Detect which cell encompasses the target text, then output its (X, Y) center coordinate. 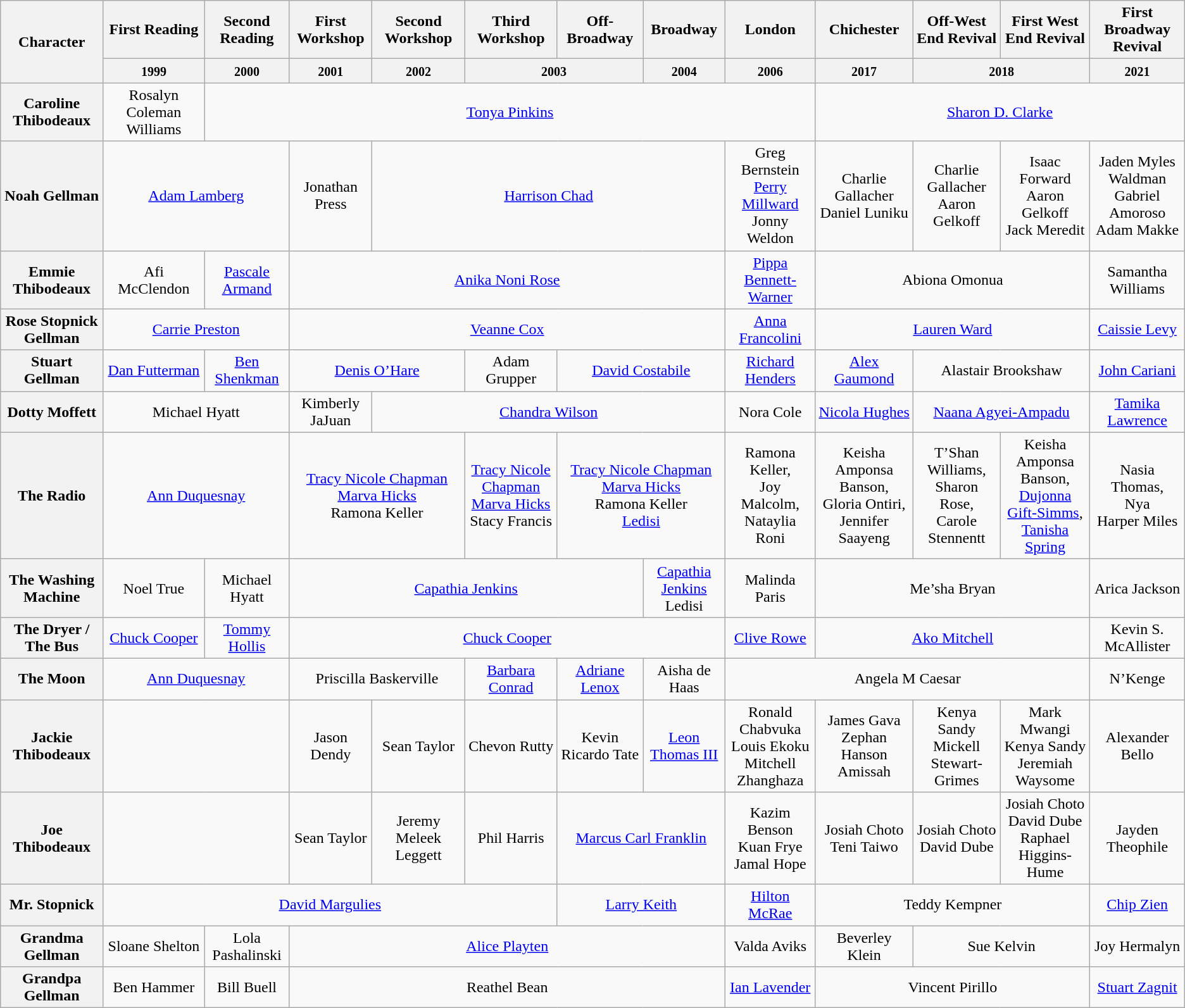
Alex Gaumond (864, 371)
Nicola Hughes (864, 411)
Sharon D. Clarke (1000, 112)
T’Shan Williams, Sharon Rose, Carole Stennentt (956, 495)
Denis O’Hare (377, 371)
David Costabile (641, 371)
Off-West End Revival (956, 30)
London (770, 30)
Alice Playten (508, 947)
Richard Henders (770, 371)
Afi McClendon (154, 280)
Charlie Gallacher Aaron Gelkoff (956, 196)
Noah Gellman (52, 196)
Bill Buell (247, 987)
Caissie Levy (1137, 329)
Tommy Hollis (247, 638)
Malinda Paris (770, 588)
Keisha Amponsa Banson, Dujonna Gift-Simms, Tanisha Spring (1045, 495)
Barbara Conrad (511, 678)
Emmie Thibodeaux (52, 280)
Jonathan Press (330, 196)
Jackie Thibodeaux (52, 746)
Chip Zien (1137, 905)
Tamika Lawrence (1137, 411)
Alexander Bello (1137, 746)
Grandpa Gellman (52, 987)
Alastair Brookshaw (1001, 371)
Ben Hammer (154, 987)
Noel True (154, 588)
Joe Thibodeaux (52, 838)
2001 (330, 71)
Kimberly JaJuan (330, 411)
2006 (770, 71)
Phil Harris (511, 838)
Hilton McRae (770, 905)
Sue Kelvin (1001, 947)
Josiah Choto David Dube (956, 838)
Carrie Preston (196, 329)
2000 (247, 71)
First Workshop (330, 30)
Tracy Nicole Chapman Marva Hicks Stacy Francis (511, 495)
Marcus Carl Franklin (641, 838)
Vincent Pirillo (953, 987)
Ben Shenkman (247, 371)
Jeremy Meleek Leggett (419, 838)
Anika Noni Rose (508, 280)
Adriane Lenox (600, 678)
Isaac Forward Aaron Gelkoff Jack Meredit (1045, 196)
The Radio (52, 495)
Charlie Gallacher Daniel Luniku (864, 196)
Josiah Choto David Dube Raphael Higgins-Hume (1045, 838)
Chandra Wilson (549, 411)
Jayden Theophile (1137, 838)
Chichester (864, 30)
Tracy Nicole Chapman Marva Hicks Ramona Keller Ledisi (641, 495)
Jaden Myles Waldman Gabriel Amoroso Adam Makke (1137, 196)
Arica Jackson (1137, 588)
The Moon (52, 678)
Tonya Pinkins (510, 112)
Beverley Klein (864, 947)
Nasia Thomas, Nya Harper Miles (1137, 495)
Priscilla Baskerville (377, 678)
Abiona Omonua (953, 280)
Reathel Bean (508, 987)
Second Reading (247, 30)
2003 (553, 71)
Larry Keith (641, 905)
2004 (684, 71)
2002 (419, 71)
The Washing Machine (52, 588)
First Reading (154, 30)
Joy Hermalyn (1137, 947)
Rosalyn Coleman Williams (154, 112)
Broadway (684, 30)
Me’sha Bryan (953, 588)
Dotty Moffett (52, 411)
Tracy Nicole Chapman Marva Hicks Ramona Keller (377, 495)
Aisha de Haas (684, 678)
Chevon Rutty (511, 746)
Dan Futterman (154, 371)
Veanne Cox (508, 329)
Stuart Zagnit (1137, 987)
Ako Mitchell (953, 638)
Lola Pashalinski (247, 947)
Kazim Benson Kuan Frye Jamal Hope (770, 838)
2021 (1137, 71)
First Broadway Revival (1137, 30)
David Margulies (330, 905)
Harrison Chad (549, 196)
Character (52, 42)
Samantha Williams (1137, 280)
Kevin S. McAllister (1137, 638)
John Cariani (1137, 371)
Pascale Armand (247, 280)
Naana Agyei-Ampadu (1001, 411)
Ian Lavender (770, 987)
Adam Grupper (511, 371)
Jason Dendy (330, 746)
Mark Mwangi Kenya Sandy Jeremiah Waysome (1045, 746)
Ramona Keller, Joy Malcolm, Nataylia Roni (770, 495)
Kevin Ricardo Tate (600, 746)
Keisha Amponsa Banson, Gloria Ontiri, Jennifer Saayeng (864, 495)
Capathia Jenkins (466, 588)
Grandma Gellman (52, 947)
Kenya Sandy Mickell Stewart-Grimes (956, 746)
Rose Stopnick Gellman (52, 329)
Caroline Thibodeaux (52, 112)
Angela M Caesar (908, 678)
Lauren Ward (953, 329)
N’Kenge (1137, 678)
Leon Thomas III (684, 746)
2018 (1001, 71)
1999 (154, 71)
Anna Francolini (770, 329)
Second Workshop (419, 30)
Josiah Choto Teni Taiwo (864, 838)
Clive Rowe (770, 638)
2017 (864, 71)
Capathia Jenkins Ledisi (684, 588)
Pippa Bennett-Warner (770, 280)
Off-Broadway (600, 30)
Stuart Gellman (52, 371)
Nora Cole (770, 411)
James Gava ZephanHansonAmissah (864, 746)
Ronald Chabvuka Louis Ekoku Mitchell Zhanghaza (770, 746)
Greg Bernstein Perry Millward Jonny Weldon (770, 196)
Teddy Kempner (953, 905)
Mr. Stopnick (52, 905)
Adam Lamberg (196, 196)
Third Workshop (511, 30)
The Dryer / The Bus (52, 638)
First West End Revival (1045, 30)
Valda Aviks (770, 947)
Sloane Shelton (154, 947)
